Return the [X, Y] coordinate for the center point of the cell that contains the specified text.  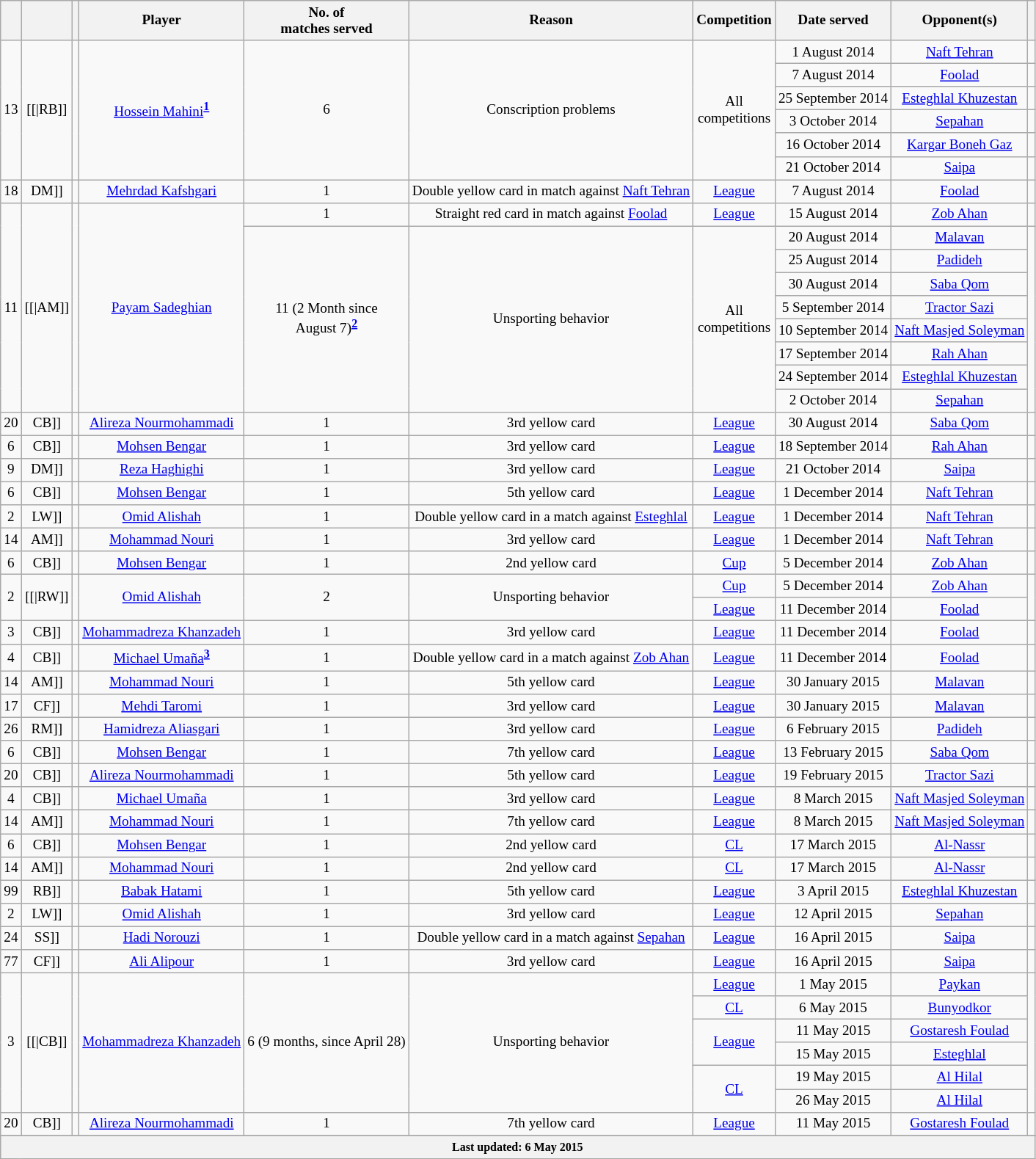
24 September 2014 [833, 377]
RM]] [47, 729]
Payam Sadeghian [161, 307]
Michael Umaña [161, 799]
[[|CB]] [47, 1042]
3 April 2015 [833, 892]
12 April 2015 [833, 915]
Michael Umaña3 [161, 658]
Competition [734, 21]
16 October 2014 [833, 145]
Ali Alipour [161, 962]
Conscription problems [551, 110]
Reza Haghighi [161, 470]
Mehdi Taromi [161, 706]
[[|RB]] [47, 110]
1 August 2014 [833, 52]
Bunyodkor [960, 1008]
5 September 2014 [833, 308]
3 October 2014 [833, 122]
13 February 2015 [833, 752]
25 September 2014 [833, 98]
SS]] [47, 938]
Hossein Mahini1 [161, 110]
Date served [833, 21]
9 [11, 470]
Hamidreza Aliasgari [161, 729]
1 May 2015 [833, 984]
18 [11, 192]
Hadi Norouzi [161, 938]
RB]] [47, 892]
Double yellow card in a match against Sepahan [551, 938]
Double yellow card in match against Naft Tehran [551, 192]
18 September 2014 [833, 447]
Reason [551, 21]
15 May 2015 [833, 1054]
Double yellow card in a match against Esteghlal [551, 517]
Babak Hatami [161, 892]
26 May 2015 [833, 1100]
Straight red card in match against Foolad [551, 214]
26 [11, 729]
Double yellow card in a match against Zob Ahan [551, 658]
10 September 2014 [833, 330]
2 October 2014 [833, 400]
Last updated: 6 May 2015 [518, 1147]
No. of matches served [327, 21]
19 May 2015 [833, 1078]
11 [11, 307]
Kargar Boneh Gaz [960, 145]
Paykan [960, 984]
99 [11, 892]
77 [11, 962]
11 (2 Month sinceAugust 7)2 [327, 319]
24 [11, 938]
19 February 2015 [833, 775]
17 September 2014 [833, 354]
Player [161, 21]
25 August 2014 [833, 261]
6 February 2015 [833, 729]
20 August 2014 [833, 238]
[[|AM]] [47, 307]
17 [11, 706]
6 (9 months, since April 28) [327, 1042]
15 August 2014 [833, 214]
Mehrdad Kafshgari [161, 192]
Esteghlal [960, 1054]
Opponent(s) [960, 21]
6 May 2015 [833, 1008]
[[|RW]] [47, 597]
13 [11, 110]
